Locate the cell with the specified text and output its [X, Y] center coordinate. 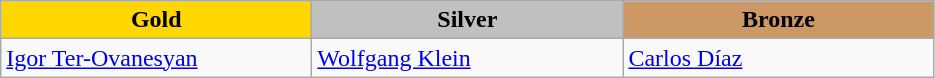
Wolfgang Klein [468, 58]
Silver [468, 20]
Gold [156, 20]
Igor Ter-Ovanesyan [156, 58]
Carlos Díaz [778, 58]
Bronze [778, 20]
